Identify which cell holds the provided text, then report its (x, y) central coordinate. 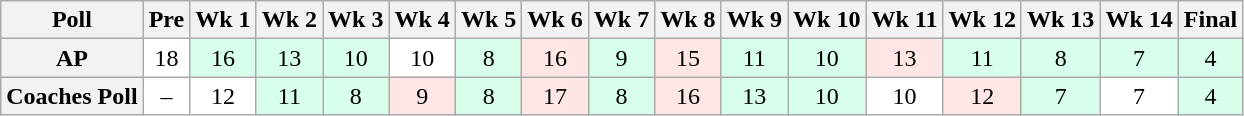
Final (1210, 20)
Wk 1 (223, 20)
Poll (72, 20)
15 (688, 58)
Pre (166, 20)
Wk 10 (827, 20)
Wk 11 (904, 20)
Wk 6 (555, 20)
Wk 12 (982, 20)
Coaches Poll (72, 96)
Wk 7 (621, 20)
Wk 4 (422, 20)
– (166, 96)
17 (555, 96)
Wk 9 (754, 20)
Wk 3 (356, 20)
Wk 13 (1060, 20)
Wk 2 (289, 20)
Wk 14 (1139, 20)
18 (166, 58)
Wk 8 (688, 20)
Wk 5 (488, 20)
AP (72, 58)
